Search for the cell housing the specified text and yield its (X, Y) center coordinate. 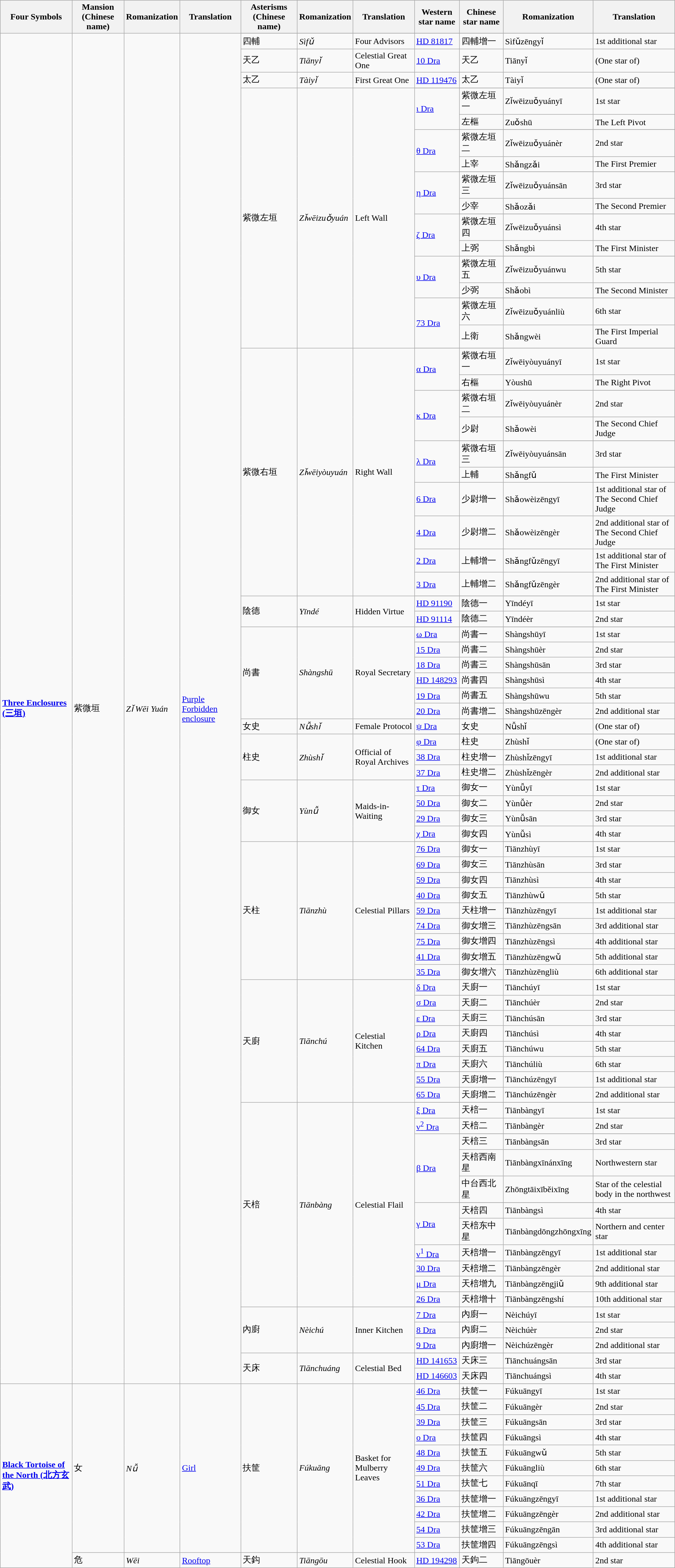
Zǐ Wēi Yuán (152, 708)
紫微右垣一 (481, 361)
Tiānbàngdōngzhōngxīng (548, 1231)
Zǐwēizuǒyuánsān (548, 185)
The Second Minister (634, 291)
陰德 (269, 611)
右樞 (481, 382)
御女二 (481, 803)
15 Dra (437, 650)
Sìfǔzēngyǐ (548, 41)
扶筐 (269, 1468)
Tiānchuángsì (548, 1376)
ε Dra (437, 1018)
上衛 (481, 336)
Zhùshǐzēngèr (548, 773)
天棓增二 (481, 1268)
Black Tortoise of the North (北方玄武) (36, 1476)
ψ Dra (437, 726)
Basket for Mulberry Leaves (384, 1468)
75 Dra (437, 941)
尚書五 (481, 695)
天棓增九 (481, 1284)
Nǚ (152, 1468)
2 Dra (437, 561)
51 Dra (437, 1483)
天棓东中星 (481, 1231)
Star of the celestial body in the northwest (634, 1189)
45 Dra (437, 1407)
Tiānbàngzēngèr (548, 1268)
Tiānzhùsān (548, 864)
Tiānbàngzēngjiǔ (548, 1284)
σ Dra (437, 1003)
Nèichúzēngèr (548, 1345)
Shàngshūwu (548, 695)
HD 146603 (437, 1376)
上輔增一 (481, 561)
Celestial Hook (384, 1560)
HD 148293 (437, 680)
天床 (269, 1369)
Yùnǚsān (548, 819)
Zǐwēiyòuyuányī (548, 361)
Celestial Great One (384, 61)
Tiānchúzēngèr (548, 1095)
Fúkuāng (325, 1468)
76 Dra (437, 849)
Tiānchuángsān (548, 1361)
天廚五 (481, 1049)
Northwestern star (634, 1163)
ρ Dra (437, 1034)
Tiānbàngèr (548, 1126)
Fúkuāngzēngān (548, 1529)
7th star (634, 1483)
Zhōngtāixīběixīng (548, 1189)
37 Dra (437, 773)
上宰 (481, 164)
Celestial Bed (384, 1369)
Fúkuāngsì (548, 1438)
上輔 (481, 475)
Shàngshū (325, 672)
天廚增二 (481, 1095)
尚書四 (481, 680)
ν1 Dra (437, 1253)
Three Enclosures (三垣) (36, 708)
天棓增十 (481, 1299)
Zǐwēiyòuyuánèr (548, 404)
紫微右垣 (269, 472)
天鈎 (269, 1560)
τ Dra (437, 788)
中台西北星 (481, 1189)
Purple Forbidden enclosure (211, 708)
The Second Premier (634, 206)
Tiānzhùzēngwǔ (548, 957)
55 Dra (437, 1079)
The First Imperial Guard (634, 336)
Tiānchúèr (548, 1003)
紫微左垣六 (481, 311)
Tiāngōuèr (548, 1560)
1st additional star of The Second Chief Judge (634, 499)
扶筐增二 (481, 1514)
尚書一 (481, 634)
Tiānzhùsì (548, 880)
Shàngshūsān (548, 665)
紫微左垣 (269, 218)
Shǎngbì (548, 248)
δ Dra (437, 988)
四輔 (269, 41)
Rooftop (211, 1560)
35 Dra (437, 972)
少尉增一 (481, 499)
69 Dra (437, 864)
天柱增一 (481, 910)
紫微左垣二 (481, 143)
天棓 (269, 1205)
Yīndéyī (548, 604)
HD 91114 (437, 619)
26 Dra (437, 1299)
2nd additional star of The First Minister (634, 584)
內廚二 (481, 1330)
Right Wall (384, 472)
Fúkuāngyī (548, 1392)
53 Dra (437, 1545)
Tiānbàngsì (548, 1211)
扶筐一 (481, 1392)
Shǎowèizēngèr (548, 532)
30 Dra (437, 1268)
η Dra (437, 193)
尚書 (269, 672)
天廚四 (481, 1034)
Celestial Flail (384, 1205)
Tiānbàngzēngyī (548, 1253)
Chinese star name (481, 17)
Asterisms (Chinese name) (269, 17)
Tiānzhù (325, 910)
50 Dra (437, 803)
Fúkuāngzēngyī (548, 1499)
ω Dra (437, 634)
42 Dra (437, 1514)
Tiānzhùwǔ (548, 895)
64 Dra (437, 1049)
Yùnǚyī (548, 788)
Maids-in-Waiting (384, 811)
御女增三 (481, 926)
Tiānchúwu (548, 1049)
Tiānchúsān (548, 1018)
10th additional star (634, 1299)
HD 141653 (437, 1361)
扶筐三 (481, 1422)
Tiānchúsì (548, 1034)
天廚六 (481, 1064)
4 Dra (437, 532)
紫微左垣五 (481, 269)
天床三 (481, 1361)
2nd additional star of The Second Chief Judge (634, 532)
Zǐwēizuǒyuán (325, 218)
Royal Secretary (384, 672)
御女增五 (481, 957)
紫微右垣三 (481, 454)
Tiānzhùyī (548, 849)
The Second Chief Judge (634, 429)
74 Dra (437, 926)
Shǎngzǎi (548, 164)
天棓一 (481, 1110)
上弼 (481, 248)
扶筐增三 (481, 1529)
Female Protocol (384, 726)
少弼 (481, 291)
χ Dra (437, 834)
γ Dra (437, 1224)
Tiānchuáng (325, 1369)
扶筐增一 (481, 1499)
φ Dra (437, 742)
ο Dra (437, 1438)
Zǐwēiyòuyuánsān (548, 454)
扶筐增四 (481, 1545)
Fúkuāngwǔ (548, 1453)
Shǎowèizēngyī (548, 499)
36 Dra (437, 1499)
Zǐwēizuǒyuánliù (548, 311)
Girl (211, 1468)
46 Dra (437, 1392)
υ Dra (437, 277)
Left Wall (384, 218)
Tiānbàngyī (548, 1110)
ι Dra (437, 109)
β Dra (437, 1169)
天廚三 (481, 1018)
扶筐四 (481, 1438)
Tiānzhùzēngsì (548, 941)
The Left Pivot (634, 122)
Tiānzhùzēngsān (548, 926)
天廚二 (481, 1003)
Tiānchúzēngyī (548, 1079)
危 (98, 1560)
天鉤二 (481, 1560)
Celestial Pillars (384, 910)
紫微左垣四 (481, 227)
ν2 Dra (437, 1126)
尚書增二 (481, 711)
Shǎngwèi (548, 336)
Tiānbàngzēngshí (548, 1299)
Shàngshūzēngèr (548, 711)
尚書二 (481, 650)
Yùnǚèr (548, 803)
π Dra (437, 1064)
四輔增一 (481, 41)
Mansion (Chinese name) (98, 17)
御女增四 (481, 941)
Yùnǚsì (548, 834)
Shǎngfǔzēngèr (548, 584)
上輔增二 (481, 584)
天棓三 (481, 1142)
The First Premier (634, 164)
9 Dra (437, 1345)
5th additional star (634, 957)
Inner Kitchen (384, 1330)
10 Dra (437, 61)
Fúkuāngzēngsì (548, 1545)
Yùnǚ (325, 811)
Tiāngōu (325, 1560)
少尉增二 (481, 532)
紫微右垣二 (481, 404)
天廚 (269, 1041)
Sìfǔ (325, 41)
Yòushū (548, 382)
御女增六 (481, 972)
29 Dra (437, 819)
40 Dra (437, 895)
Tiānchú (325, 1041)
54 Dra (437, 1529)
73 Dra (437, 323)
Fúkuānqī (548, 1483)
38 Dra (437, 757)
內廚增一 (481, 1345)
Hidden Virtue (384, 611)
HD 119476 (437, 80)
Zǐwēizuǒyuánèr (548, 143)
μ Dra (437, 1284)
39 Dra (437, 1422)
陰德二 (481, 619)
ξ Dra (437, 1110)
Yīndéèr (548, 619)
HD 91190 (437, 604)
λ Dra (437, 462)
Shǎowèi (548, 429)
3 Dra (437, 584)
Nèichú (325, 1330)
20 Dra (437, 711)
α Dra (437, 369)
19 Dra (437, 695)
扶筐二 (481, 1407)
紫微垣 (98, 708)
Shǎngfǔzēngyī (548, 561)
扶筐七 (481, 1483)
扶筐六 (481, 1468)
左樞 (481, 122)
天棓二 (481, 1126)
御女 (269, 811)
Wēi (152, 1560)
Tiānchúyī (548, 988)
柱史增一 (481, 757)
18 Dra (437, 665)
HD 81817 (437, 41)
Nèichúèr (548, 1330)
6th additional star (634, 972)
天床四 (481, 1376)
First Great One (384, 80)
Tiānbàng (325, 1205)
Fúkuāngsān (548, 1422)
Shǎngfǔ (548, 475)
柱史增二 (481, 773)
Official of Royal Archives (384, 757)
Tiānbàngxīnánxīng (548, 1163)
少宰 (481, 206)
內廚一 (481, 1314)
ζ Dra (437, 235)
Zhùshǐzēngyī (548, 757)
天棓西南星 (481, 1163)
κ Dra (437, 416)
49 Dra (437, 1468)
Tiānbàngsān (548, 1142)
Fúkuāngzēngèr (548, 1514)
Zǐwēizuǒyuányī (548, 101)
Tiānzhùzēngyī (548, 910)
HD 194298 (437, 1560)
65 Dra (437, 1095)
御女五 (481, 895)
紫微左垣一 (481, 101)
Four Advisors (384, 41)
Western star name (437, 17)
紫微左垣三 (481, 185)
Shǎobì (548, 291)
Shǎozǎi (548, 206)
Shàngshūsì (548, 680)
Yīndé (325, 611)
陰德一 (481, 604)
θ Dra (437, 151)
Fúkuāngèr (548, 1407)
Zǐwēizuǒyuánwu (548, 269)
少尉 (481, 429)
天棓增一 (481, 1253)
48 Dra (437, 1453)
Tiānchúliù (548, 1064)
天柱 (269, 910)
Celestial Kitchen (384, 1041)
7 Dra (437, 1314)
扶筐五 (481, 1453)
9th additional star (634, 1284)
6 Dra (437, 499)
內廚 (269, 1330)
Shàngshūèr (548, 650)
1st additional star of The First Minister (634, 561)
尚書三 (481, 665)
Nèichúyī (548, 1314)
天廚一 (481, 988)
Shàngshūyī (548, 634)
女 (98, 1468)
Four Symbols (36, 17)
Fúkuāngliù (548, 1468)
The Right Pivot (634, 382)
8 Dra (437, 1330)
41 Dra (437, 957)
Zuǒshū (548, 122)
Northern and center star (634, 1231)
Zǐwēiyòuyuán (325, 472)
天棓四 (481, 1211)
Tiānzhùzēngliù (548, 972)
天廚增一 (481, 1079)
Zǐwēizuǒyuánsì (548, 227)
